Locate the cell with the specified text and output its [x, y] center coordinate. 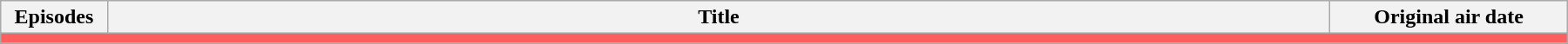
Title [720, 17]
Episodes [54, 17]
Original air date [1449, 17]
